Provide the (X, Y) coordinate of the cell's center where the given text is located.  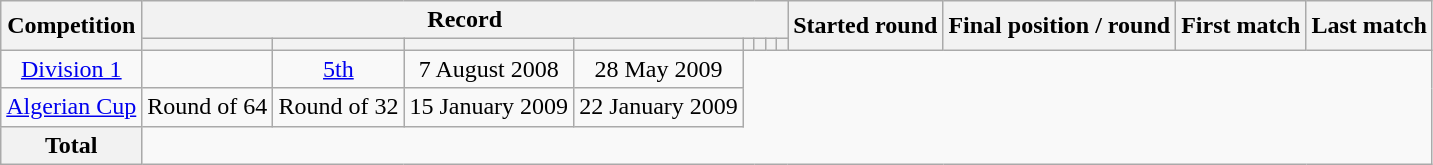
Algerian Cup (72, 107)
22 January 2009 (659, 107)
7 August 2008 (489, 69)
Round of 64 (208, 107)
Final position / round (1060, 26)
5th (338, 69)
Record (465, 20)
Started round (866, 26)
Round of 32 (338, 107)
Division 1 (72, 69)
Competition (72, 26)
First match (1241, 26)
Total (72, 145)
Last match (1369, 26)
15 January 2009 (489, 107)
28 May 2009 (659, 69)
